Return the (X, Y) coordinate for the center point of the cell that contains the specified text.  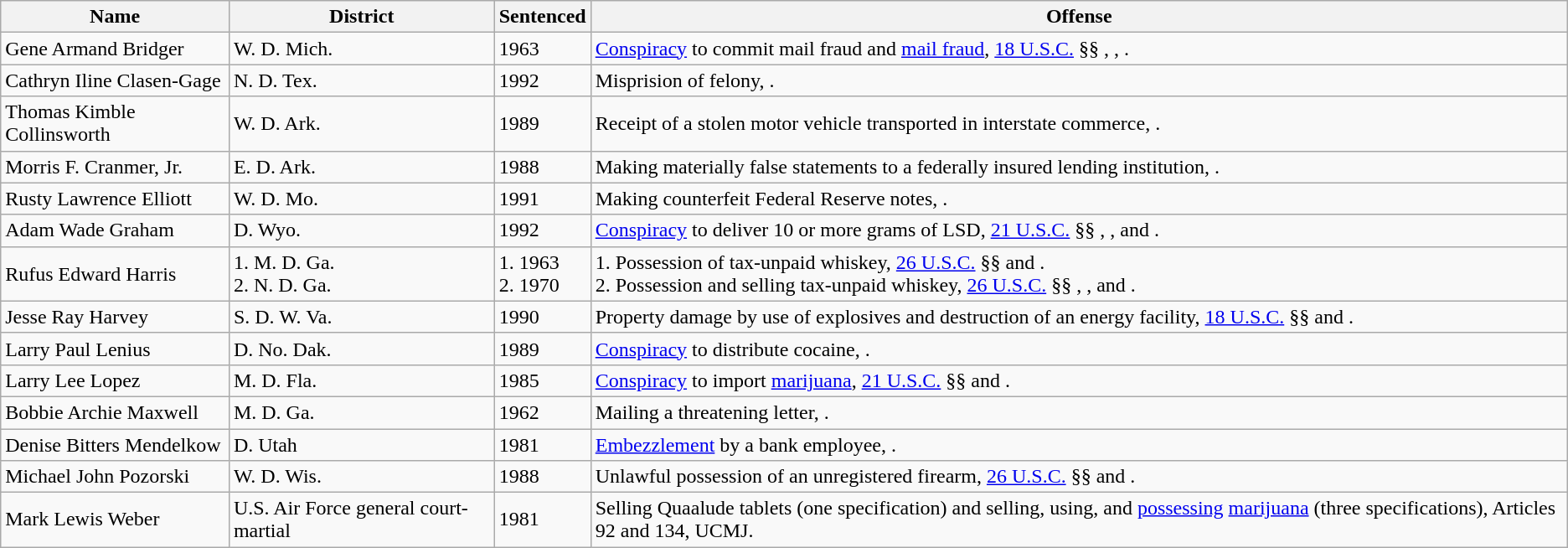
U.S. Air Force general court-martial (362, 520)
E. D. Ark. (362, 167)
Rusty Lawrence Elliott (116, 199)
Conspiracy to deliver 10 or more grams of LSD, 21 U.S.C. §§ , , and . (1079, 230)
Thomas Kimble Collinsworth (116, 124)
Embezzlement by a bank employee, . (1079, 445)
Jesse Ray Harvey (116, 317)
D. No. Dak. (362, 349)
1. M. D. Ga.2. N. D. Ga. (362, 273)
District (362, 17)
W. D. Mo. (362, 199)
Mark Lewis Weber (116, 520)
S. D. W. Va. (362, 317)
1985 (543, 380)
Unlawful possession of an unregistered firearm, 26 U.S.C. §§ and . (1079, 477)
Offense (1079, 17)
Selling Quaalude tablets (one specification) and selling, using, and possessing marijuana (three specifications), Articles 92 and 134, UCMJ. (1079, 520)
1990 (543, 317)
1. 19632. 1970 (543, 273)
D. Wyo. (362, 230)
Larry Lee Lopez (116, 380)
Misprision of felony, . (1079, 80)
W. D. Ark. (362, 124)
Making materially false statements to a federally insured lending institution, . (1079, 167)
Conspiracy to commit mail fraud and mail fraud, 18 U.S.C. §§ , , . (1079, 49)
Larry Paul Lenius (116, 349)
Bobbie Archie Maxwell (116, 412)
Michael John Pozorski (116, 477)
1991 (543, 199)
Name (116, 17)
Conspiracy to import marijuana, 21 U.S.C. §§ and . (1079, 380)
M. D. Ga. (362, 412)
Property damage by use of explosives and destruction of an energy facility, 18 U.S.C. §§ and . (1079, 317)
Making counterfeit Federal Reserve notes, . (1079, 199)
Morris F. Cranmer, Jr. (116, 167)
W. D. Wis. (362, 477)
N. D. Tex. (362, 80)
M. D. Fla. (362, 380)
Rufus Edward Harris (116, 273)
1. Possession of tax-unpaid whiskey, 26 U.S.C. §§ and .2. Possession and selling tax-unpaid whiskey, 26 U.S.C. §§ , , and . (1079, 273)
Mailing a threatening letter, . (1079, 412)
Adam Wade Graham (116, 230)
Receipt of a stolen motor vehicle transported in interstate commerce, . (1079, 124)
D. Utah (362, 445)
1962 (543, 412)
Conspiracy to distribute cocaine, . (1079, 349)
W. D. Mich. (362, 49)
Gene Armand Bridger (116, 49)
Denise Bitters Mendelkow (116, 445)
1963 (543, 49)
Sentenced (543, 17)
Cathryn Iline Clasen-Gage (116, 80)
